For the text-containing cell, return its midpoint in (x, y) coordinate format. 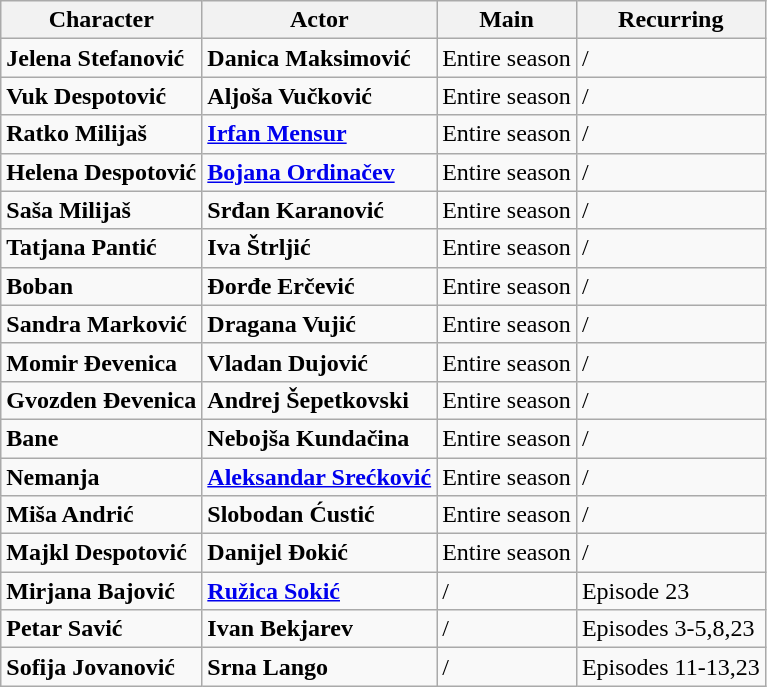
Bojana Ordinačev (320, 172)
Aleksandar Srećković (320, 477)
Nemanja (102, 477)
Actor (320, 20)
Recurring (670, 20)
Srđan Karanović (320, 210)
Aljoša Vučković (320, 96)
Jelena Stefanović (102, 58)
Mirjana Bajović (102, 591)
Andrej Šepetkovski (320, 400)
Danica Maksimović (320, 58)
Nebojša Kundačina (320, 438)
Episode 23 (670, 591)
Danijel Đokić (320, 553)
Bane (102, 438)
Dragana Vujić (320, 324)
Episodes 3-5,8,23 (670, 629)
Sofija Jovanović (102, 667)
Ivan Bekjarev (320, 629)
Saša Milijaš (102, 210)
Main (507, 20)
Slobodan Ćustić (320, 515)
Srna Lango (320, 667)
Character (102, 20)
Episodes 11-13,23 (670, 667)
Majkl Despotović (102, 553)
Tatjana Pantić (102, 248)
Ružica Sokić (320, 591)
Vladan Dujović (320, 362)
Irfan Mensur (320, 134)
Sandra Marković (102, 324)
Miša Andrić (102, 515)
Ratko Milijaš (102, 134)
Gvozden Đevenica (102, 400)
Iva Štrljić (320, 248)
Vuk Despotović (102, 96)
Helena Despotović (102, 172)
Momir Đevenica (102, 362)
Boban (102, 286)
Petar Savić (102, 629)
Đorđe Erčević (320, 286)
